Capture the cell that displays the provided text and extract its [x, y] central coordinate. 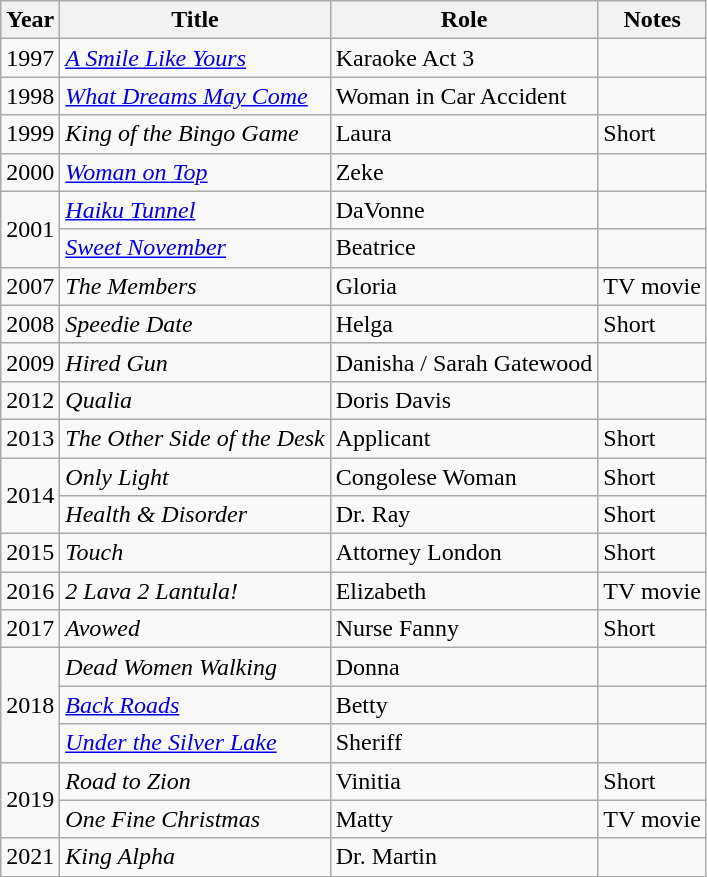
2018 [30, 705]
Elizabeth [464, 591]
A Smile Like Yours [195, 58]
2019 [30, 800]
Applicant [464, 438]
What Dreams May Come [195, 96]
2008 [30, 324]
Notes [652, 20]
Under the Silver Lake [195, 743]
Beatrice [464, 248]
Year [30, 20]
1997 [30, 58]
Matty [464, 819]
2001 [30, 229]
2 Lava 2 Lantula! [195, 591]
2021 [30, 857]
2000 [30, 172]
1999 [30, 134]
Health & Disorder [195, 515]
Karaoke Act 3 [464, 58]
2009 [30, 362]
Danisha / Sarah Gatewood [464, 362]
Laura [464, 134]
Vinitia [464, 781]
Avowed [195, 629]
2007 [30, 286]
Donna [464, 667]
Gloria [464, 286]
King of the Bingo Game [195, 134]
1998 [30, 96]
Attorney London [464, 553]
2015 [30, 553]
Speedie Date [195, 324]
Back Roads [195, 705]
DaVonne [464, 210]
Nurse Fanny [464, 629]
Qualia [195, 400]
Sweet November [195, 248]
Doris Davis [464, 400]
Role [464, 20]
2013 [30, 438]
Dead Women Walking [195, 667]
Congolese Woman [464, 477]
One Fine Christmas [195, 819]
Betty [464, 705]
Title [195, 20]
Sheriff [464, 743]
Dr. Martin [464, 857]
Woman on Top [195, 172]
Hired Gun [195, 362]
Woman in Car Accident [464, 96]
2014 [30, 496]
The Members [195, 286]
Only Light [195, 477]
2017 [30, 629]
Zeke [464, 172]
Road to Zion [195, 781]
2012 [30, 400]
Dr. Ray [464, 515]
Helga [464, 324]
King Alpha [195, 857]
2016 [30, 591]
Touch [195, 553]
The Other Side of the Desk [195, 438]
Haiku Tunnel [195, 210]
